Search for the cell housing the specified text and yield its (x, y) center coordinate. 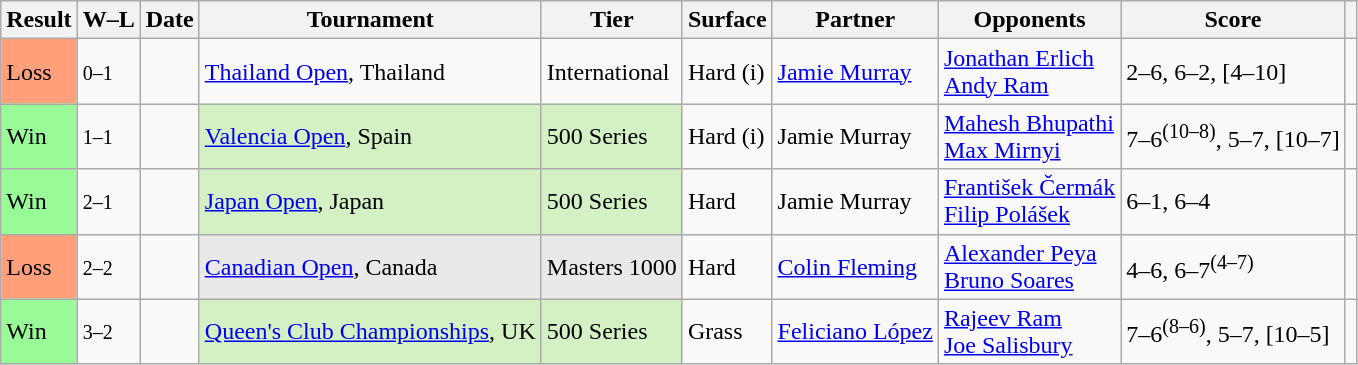
2–6, 6–2, [4–10] (1233, 72)
František Čermák Filip Polášek (1029, 202)
Opponents (1029, 20)
Partner (855, 20)
2–1 (108, 202)
Colin Fleming (855, 266)
Tournament (370, 20)
Surface (727, 20)
Alexander Peya Bruno Soares (1029, 266)
7–6(8–6), 5–7, [10–5] (1233, 332)
International (612, 72)
2–2 (108, 266)
Masters 1000 (612, 266)
1–1 (108, 136)
Japan Open, Japan (370, 202)
Result (39, 20)
Score (1233, 20)
Valencia Open, Spain (370, 136)
0–1 (108, 72)
Queen's Club Championships, UK (370, 332)
Grass (727, 332)
4–6, 6–7(4–7) (1233, 266)
Rajeev Ram Joe Salisbury (1029, 332)
Thailand Open, Thailand (370, 72)
W–L (108, 20)
Feliciano López (855, 332)
Jonathan Erlich Andy Ram (1029, 72)
3–2 (108, 332)
7–6(10–8), 5–7, [10–7] (1233, 136)
Mahesh Bhupathi Max Mirnyi (1029, 136)
Date (170, 20)
6–1, 6–4 (1233, 202)
Tier (612, 20)
Canadian Open, Canada (370, 266)
